Return (X, Y) of the center of cell containing provided text 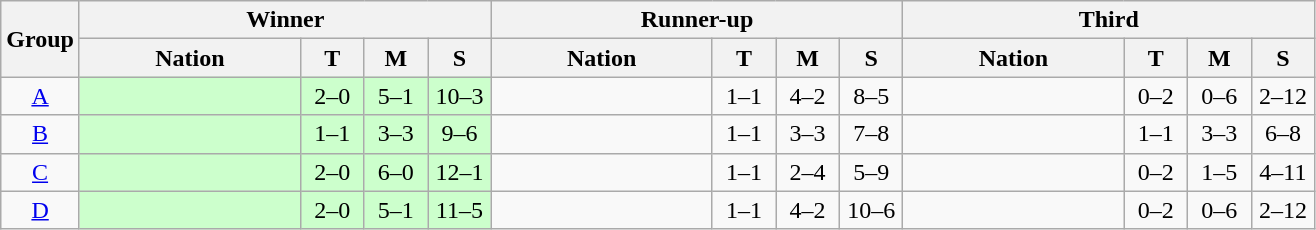
1–5 (1220, 172)
6–0 (396, 172)
7–8 (871, 134)
Runner-up (697, 20)
11–5 (460, 210)
6–8 (1283, 134)
C (40, 172)
B (40, 134)
4–11 (1283, 172)
2–4 (808, 172)
Group (40, 39)
Winner (285, 20)
5–9 (871, 172)
Third (1109, 20)
12–1 (460, 172)
8–5 (871, 96)
10–6 (871, 210)
9–6 (460, 134)
A (40, 96)
D (40, 210)
10–3 (460, 96)
